Find where the given text appears and provide that cell's center as (X, Y) coordinate. 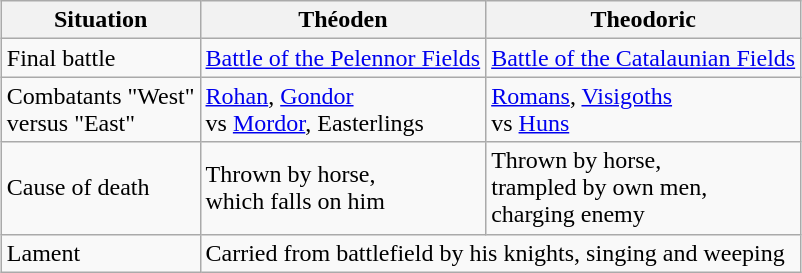
Cause of death (100, 188)
Carried from battlefield by his knights, singing and weeping (500, 253)
Battle of the Catalaunian Fields (644, 58)
Thrown by horse,which falls on him (343, 188)
Combatants "West"versus "East" (100, 110)
Rohan, Gondorvs Mordor, Easterlings (343, 110)
Thrown by horse,trampled by own men,charging enemy (644, 188)
Situation (100, 20)
Battle of the Pelennor Fields (343, 58)
Romans, Visigothsvs Huns (644, 110)
Theodoric (644, 20)
Final battle (100, 58)
Lament (100, 253)
Théoden (343, 20)
